Return [x, y] of the center of cell containing provided text 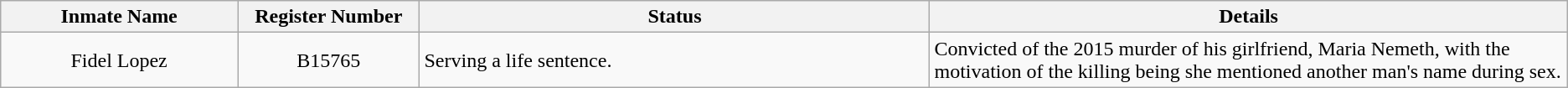
Convicted of the 2015 murder of his girlfriend, Maria Nemeth, with the motivation of the killing being she mentioned another man's name during sex. [1248, 60]
Register Number [328, 17]
B15765 [328, 60]
Status [675, 17]
Serving a life sentence. [675, 60]
Fidel Lopez [119, 60]
Inmate Name [119, 17]
Details [1248, 17]
